Provide the (X, Y) coordinate of the cell's center where the given text is located.  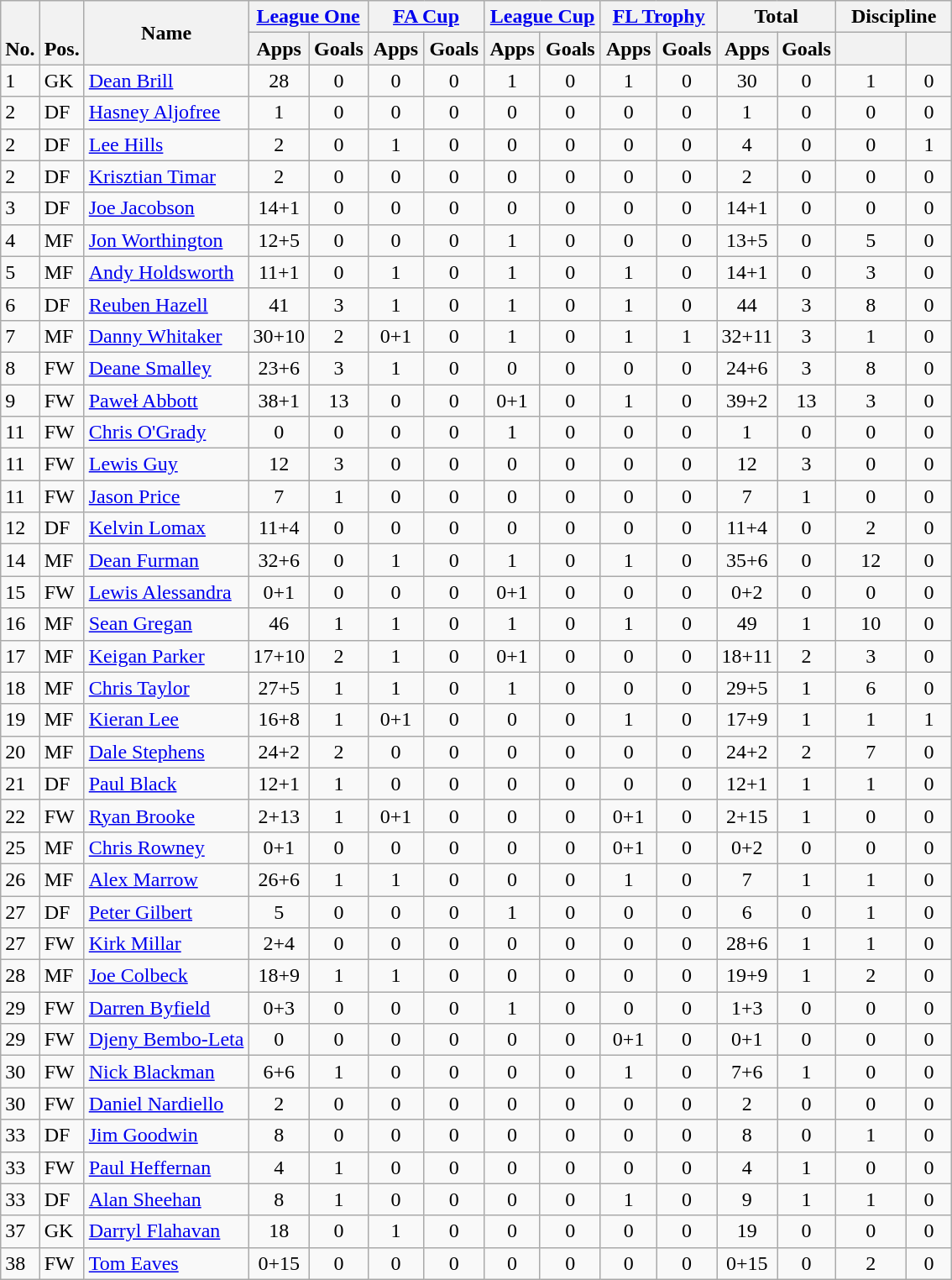
Chris Taylor (166, 688)
7+6 (747, 1072)
Name (166, 33)
44 (747, 304)
Chris Rowney (166, 847)
12+5 (279, 240)
2+13 (279, 816)
38 (20, 1263)
25 (20, 847)
No. (20, 33)
Jon Worthington (166, 240)
Lee Hills (166, 144)
Sean Gregan (166, 624)
10 (871, 624)
Lewis Guy (166, 464)
Alex Marrow (166, 879)
37 (20, 1231)
20 (20, 752)
18+9 (279, 976)
26 (20, 879)
Dale Stephens (166, 752)
Dean Furman (166, 560)
Jim Goodwin (166, 1136)
14 (20, 560)
Lewis Alessandra (166, 592)
Daniel Nardiello (166, 1104)
Paul Black (166, 784)
Alan Sheehan (166, 1199)
Deane Smalley (166, 368)
FL Trophy (658, 17)
29+5 (747, 688)
Tom Eaves (166, 1263)
Kirk Millar (166, 944)
Discipline (893, 17)
Jason Price (166, 496)
0+3 (279, 1008)
Peter Gilbert (166, 911)
League One (308, 17)
19+9 (747, 976)
Paul Heffernan (166, 1167)
24+6 (747, 368)
Keigan Parker (166, 656)
Pos. (62, 33)
16+8 (279, 720)
35+6 (747, 560)
League Cup (542, 17)
Djeny Bembo-Leta (166, 1040)
Joe Jacobson (166, 208)
Krisztian Timar (166, 176)
Total (776, 17)
22 (20, 816)
FA Cup (426, 17)
Ryan Brooke (166, 816)
2+15 (747, 816)
16 (20, 624)
27+5 (279, 688)
28+6 (747, 944)
Nick Blackman (166, 1072)
Kieran Lee (166, 720)
49 (747, 624)
11+1 (279, 272)
30+10 (279, 336)
Joe Colbeck (166, 976)
Chris O'Grady (166, 433)
21 (20, 784)
32+11 (747, 336)
41 (279, 304)
38+1 (279, 401)
23+6 (279, 368)
Paweł Abbott (166, 401)
1+3 (747, 1008)
32+6 (279, 560)
Darryl Flahavan (166, 1231)
46 (279, 624)
26+6 (279, 879)
18+11 (747, 656)
Andy Holdsworth (166, 272)
Reuben Hazell (166, 304)
17 (20, 656)
Darren Byfield (166, 1008)
39+2 (747, 401)
Danny Whitaker (166, 336)
Hasney Aljofree (166, 113)
2+4 (279, 944)
Dean Brill (166, 81)
6+6 (279, 1072)
15 (20, 592)
17+10 (279, 656)
13+5 (747, 240)
Kelvin Lomax (166, 528)
17+9 (747, 720)
